For the text-containing cell, return its midpoint in (X, Y) coordinate format. 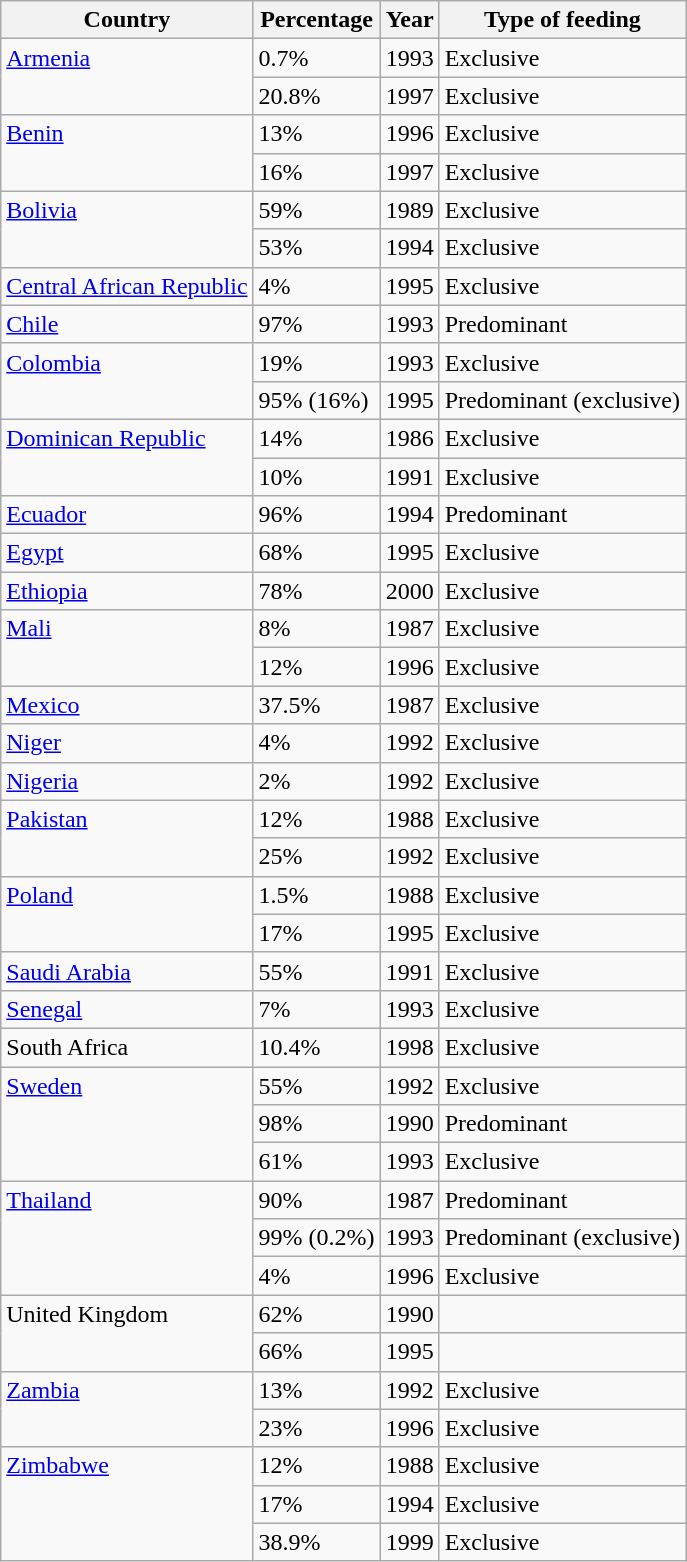
Armenia (127, 77)
61% (316, 1162)
90% (316, 1200)
68% (316, 553)
United Kingdom (127, 1333)
Central African Republic (127, 286)
96% (316, 515)
97% (316, 324)
38.9% (316, 1542)
99% (0.2%) (316, 1238)
Benin (127, 153)
2000 (410, 591)
South Africa (127, 1047)
Year (410, 20)
Thailand (127, 1238)
23% (316, 1428)
Type of feeding (562, 20)
1998 (410, 1047)
59% (316, 210)
Colombia (127, 381)
16% (316, 172)
Poland (127, 914)
7% (316, 1009)
Sweden (127, 1123)
Zambia (127, 1409)
Niger (127, 743)
Senegal (127, 1009)
Bolivia (127, 229)
1999 (410, 1542)
53% (316, 248)
Mali (127, 648)
1986 (410, 438)
Dominican Republic (127, 457)
Mexico (127, 705)
Chile (127, 324)
20.8% (316, 96)
19% (316, 362)
37.5% (316, 705)
0.7% (316, 58)
Pakistan (127, 838)
Percentage (316, 20)
98% (316, 1124)
Ethiopia (127, 591)
Ecuador (127, 515)
66% (316, 1352)
95% (16%) (316, 400)
Country (127, 20)
78% (316, 591)
1.5% (316, 895)
1989 (410, 210)
10.4% (316, 1047)
14% (316, 438)
62% (316, 1314)
Egypt (127, 553)
10% (316, 477)
8% (316, 629)
Zimbabwe (127, 1504)
Saudi Arabia (127, 971)
25% (316, 857)
2% (316, 781)
Nigeria (127, 781)
